From the cell containing the given text, extract its center point as [X, Y] coordinate. 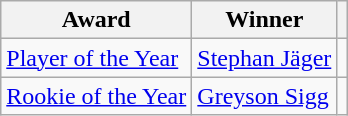
Stephan Jäger [264, 58]
Player of the Year [96, 58]
Award [96, 20]
Winner [264, 20]
Rookie of the Year [96, 96]
Greyson Sigg [264, 96]
